Provide the [x, y] coordinate of the cell's center where the given text is located.  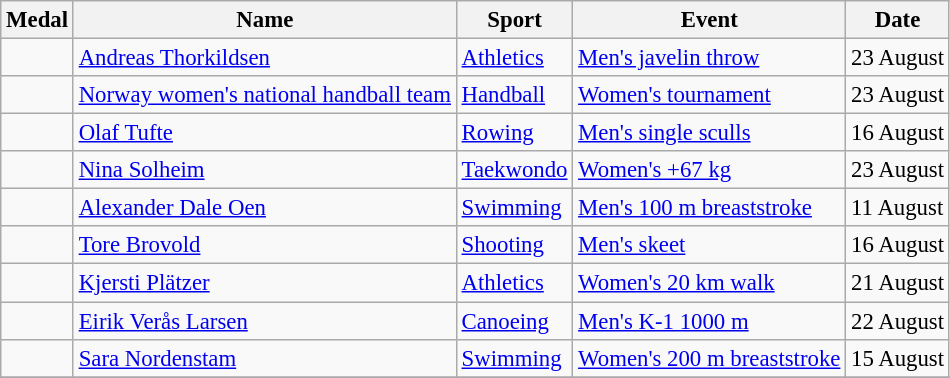
Men's javelin throw [710, 58]
Women's tournament [710, 95]
Women's 200 m breaststroke [710, 358]
Women's 20 km walk [710, 283]
Canoeing [514, 321]
21 August [898, 283]
Date [898, 20]
11 August [898, 208]
Men's K-1 1000 m [710, 321]
Andreas Thorkildsen [264, 58]
Norway women's national handball team [264, 95]
Sara Nordenstam [264, 358]
Rowing [514, 133]
Event [710, 20]
Alexander Dale Oen [264, 208]
Shooting [514, 245]
Taekwondo [514, 170]
Name [264, 20]
Sport [514, 20]
22 August [898, 321]
Kjersti Plätzer [264, 283]
Olaf Tufte [264, 133]
15 August [898, 358]
Men's single sculls [710, 133]
Nina Solheim [264, 170]
Women's +67 kg [710, 170]
Men's skeet [710, 245]
Medal [38, 20]
Eirik Verås Larsen [264, 321]
Handball [514, 95]
Men's 100 m breaststroke [710, 208]
Tore Brovold [264, 245]
